Identify which cell holds the provided text, then report its (x, y) central coordinate. 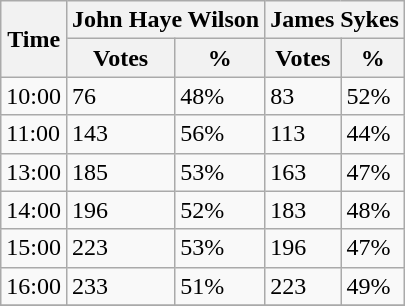
183 (303, 210)
Time (34, 39)
44% (372, 134)
113 (303, 134)
49% (372, 286)
James Sykes (335, 20)
76 (120, 96)
16:00 (34, 286)
14:00 (34, 210)
185 (120, 172)
15:00 (34, 248)
233 (120, 286)
163 (303, 172)
11:00 (34, 134)
56% (220, 134)
13:00 (34, 172)
51% (220, 286)
143 (120, 134)
83 (303, 96)
10:00 (34, 96)
John Haye Wilson (165, 20)
